Find where the given text appears and provide that cell's center as (x, y) coordinate. 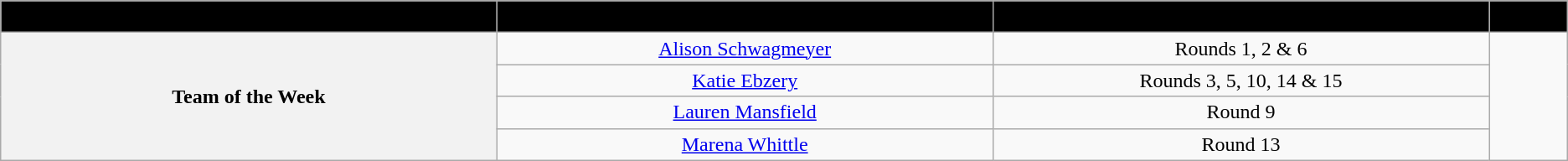
Ref. (1529, 17)
Rounds 3, 5, 10, 14 & 15 (1240, 80)
Lauren Mansfield (745, 112)
Round 13 (1240, 144)
Award (249, 17)
Recipient (745, 17)
Round 9 (1240, 112)
Team of the Week (249, 96)
Alison Schwagmeyer (745, 49)
Round(s) (1240, 17)
Katie Ebzery (745, 80)
Marena Whittle (745, 144)
Rounds 1, 2 & 6 (1240, 49)
